Pinpoint the cell where the given text exists, returning its (X, Y) midpoint coordinate. 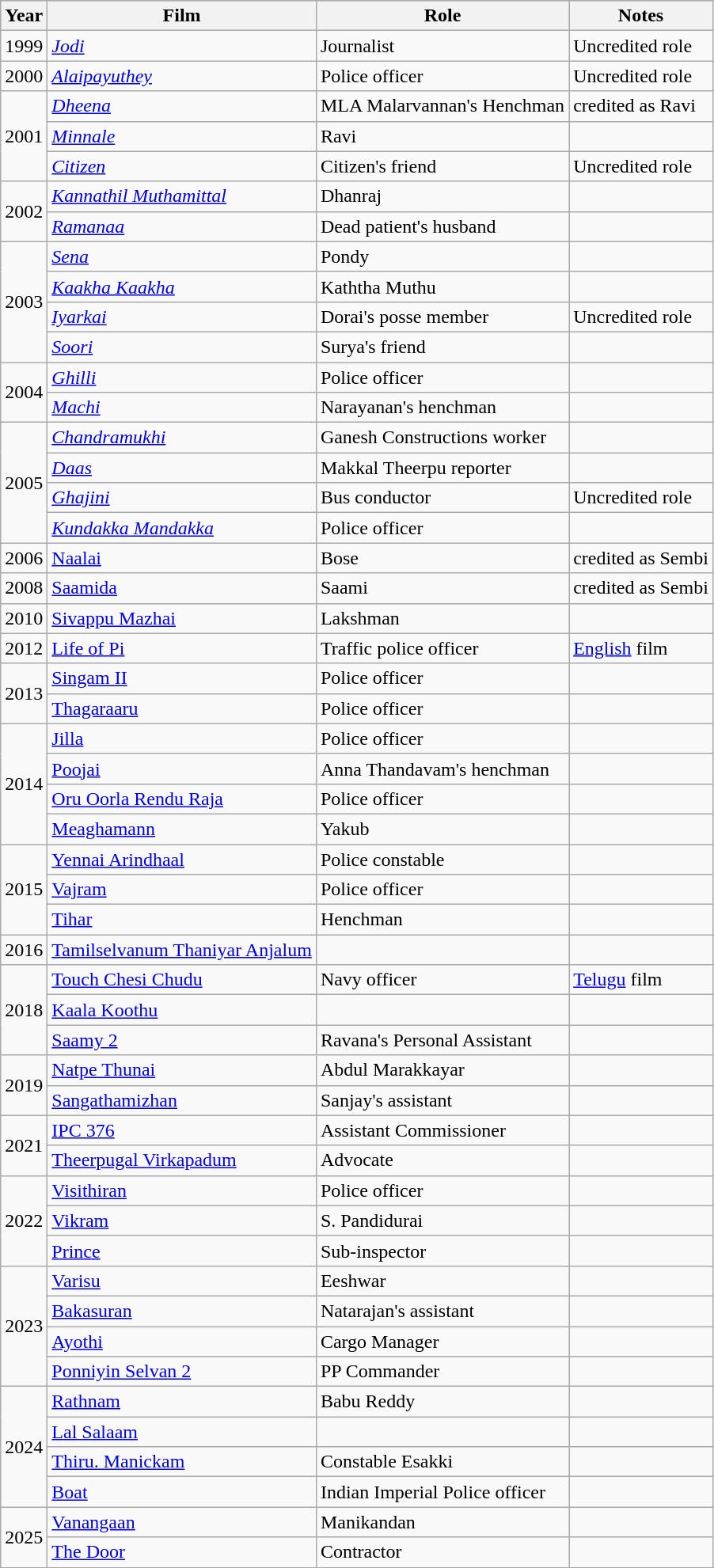
Visithiran (182, 1190)
Life of Pi (182, 648)
2022 (24, 1221)
Dorai's posse member (442, 317)
2021 (24, 1145)
2006 (24, 558)
Abdul Marakkayar (442, 1070)
Thiru. Manickam (182, 1462)
Dead patient's husband (442, 226)
Bus conductor (442, 498)
Pondy (442, 256)
Citizen (182, 166)
Ravana's Personal Assistant (442, 1040)
credited as Ravi (641, 106)
Bakasuran (182, 1311)
English film (641, 648)
2015 (24, 889)
Sub-inspector (442, 1251)
Varisu (182, 1281)
2000 (24, 76)
Kaththa Muthu (442, 287)
Lal Salaam (182, 1432)
Sivappu Mazhai (182, 618)
The Door (182, 1552)
2005 (24, 483)
Kundakka Mandakka (182, 528)
Meaghamann (182, 829)
Sanjay's assistant (442, 1100)
Natpe Thunai (182, 1070)
Dhanraj (442, 196)
Poojai (182, 769)
Dheena (182, 106)
Naalai (182, 558)
Ayothi (182, 1342)
MLA Malarvannan's Henchman (442, 106)
2016 (24, 950)
Jilla (182, 738)
Year (24, 16)
2008 (24, 588)
Touch Chesi Chudu (182, 980)
Makkal Theerpu reporter (442, 468)
Yakub (442, 829)
Ghilli (182, 378)
Manikandan (442, 1522)
2002 (24, 211)
1999 (24, 46)
Tamilselvanum Thaniyar Anjalum (182, 950)
2025 (24, 1537)
2024 (24, 1447)
2001 (24, 136)
Saamida (182, 588)
Tihar (182, 920)
Oru Oorla Rendu Raja (182, 799)
2018 (24, 1010)
2019 (24, 1085)
Kaakha Kaakha (182, 287)
Contractor (442, 1552)
IPC 376 (182, 1130)
Indian Imperial Police officer (442, 1492)
Citizen's friend (442, 166)
Ponniyin Selvan 2 (182, 1372)
Surya's friend (442, 347)
Prince (182, 1251)
Theerpugal Virkapadum (182, 1160)
Ghajini (182, 498)
Kaala Koothu (182, 1010)
Anna Thandavam's henchman (442, 769)
2023 (24, 1326)
Boat (182, 1492)
Ravi (442, 136)
Film (182, 16)
Vanangaan (182, 1522)
2004 (24, 393)
Saami (442, 588)
Chandramukhi (182, 438)
Assistant Commissioner (442, 1130)
Bose (442, 558)
Sena (182, 256)
Henchman (442, 920)
Narayanan's henchman (442, 408)
Alaipayuthey (182, 76)
2010 (24, 618)
Lakshman (442, 618)
Babu Reddy (442, 1402)
Machi (182, 408)
Yennai Arindhaal (182, 859)
S. Pandidurai (442, 1221)
Notes (641, 16)
Rathnam (182, 1402)
Daas (182, 468)
Traffic police officer (442, 648)
Saamy 2 (182, 1040)
Role (442, 16)
Natarajan's assistant (442, 1311)
2012 (24, 648)
Navy officer (442, 980)
Iyarkai (182, 317)
Advocate (442, 1160)
Eeshwar (442, 1281)
2014 (24, 784)
2003 (24, 302)
Journalist (442, 46)
Ganesh Constructions worker (442, 438)
Cargo Manager (442, 1342)
Sangathamizhan (182, 1100)
2013 (24, 693)
Minnale (182, 136)
Ramanaa (182, 226)
Kannathil Muthamittal (182, 196)
Singam II (182, 678)
Vikram (182, 1221)
Constable Esakki (442, 1462)
Vajram (182, 890)
Telugu film (641, 980)
Soori (182, 347)
PP Commander (442, 1372)
Jodi (182, 46)
Police constable (442, 859)
Thagaraaru (182, 708)
